Locate the cell with the specified text and output its (X, Y) center coordinate. 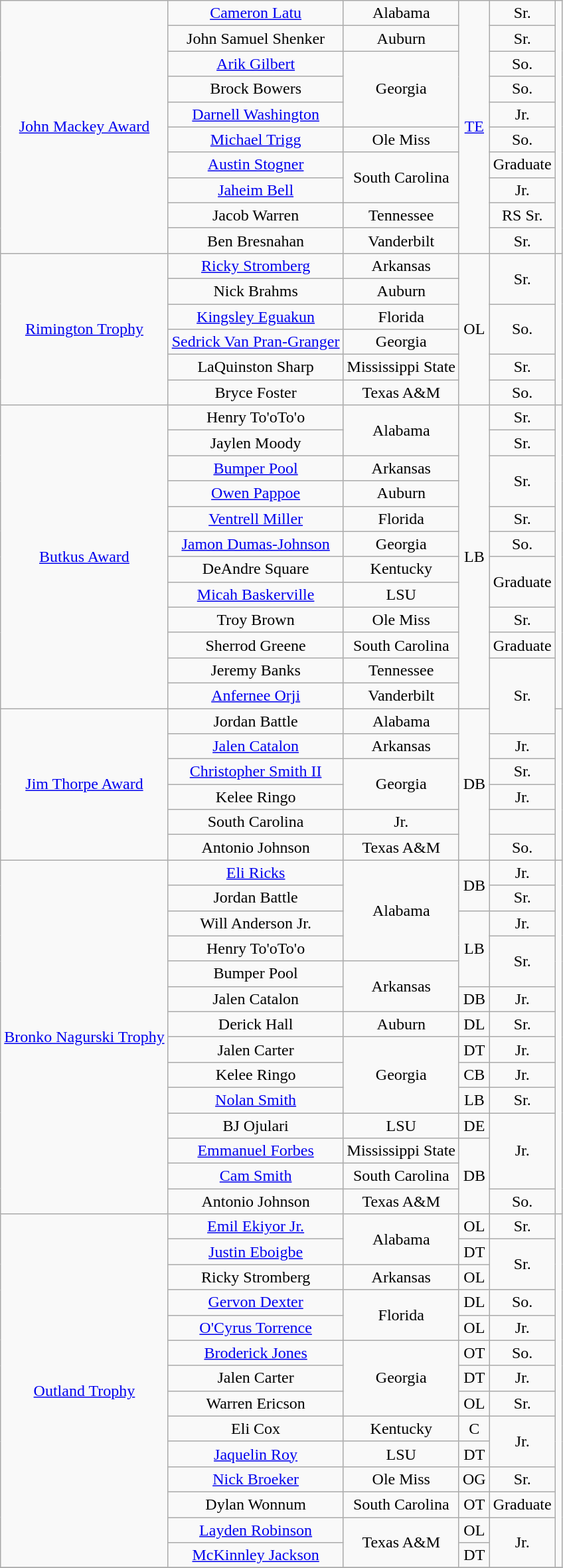
Jacob Warren (256, 215)
Gervon Dexter (256, 1302)
Darnell Washington (256, 114)
Nolan Smith (256, 1100)
Ventrell Miller (256, 519)
BJ Ojulari (256, 1126)
TE (474, 128)
Troy Brown (256, 620)
Emil Ekiyor Jr. (256, 1227)
RS Sr. (522, 215)
Christopher Smith II (256, 772)
Jaheim Bell (256, 190)
DeAndre Square (256, 569)
Michael Trigg (256, 139)
Jamon Dumas-Johnson (256, 544)
Jaquelin Roy (256, 1454)
Justin Eboigbe (256, 1252)
Bronko Nagurski Trophy (84, 1037)
C (474, 1429)
Butkus Award (84, 557)
Cam Smith (256, 1176)
Derick Hall (256, 1024)
Jeremy Banks (256, 670)
OG (474, 1479)
Eli Ricks (256, 873)
Eli Cox (256, 1429)
CB (474, 1075)
DE (474, 1126)
Nick Broeker (256, 1479)
Will Anderson Jr. (256, 923)
Sedrick Van Pran-Granger (256, 342)
Jim Thorpe Award (84, 784)
Jaylen Moody (256, 443)
John Samuel Shenker (256, 39)
O'Cyrus Torrence (256, 1328)
Micah Baskerville (256, 594)
Nick Brahms (256, 291)
Cameron Latu (256, 13)
Rimington Trophy (84, 329)
John Mackey Award (84, 128)
Bryce Foster (256, 392)
Sherrod Greene (256, 645)
Ben Bresnahan (256, 240)
Owen Pappoe (256, 493)
Arik Gilbert (256, 64)
Dylan Wonnum (256, 1504)
Layden Robinson (256, 1529)
Anfernee Orji (256, 695)
Outland Trophy (84, 1391)
Warren Ericson (256, 1403)
Brock Bowers (256, 89)
Kingsley Eguakun (256, 317)
LaQuinston Sharp (256, 367)
Emmanuel Forbes (256, 1151)
McKinnley Jackson (256, 1555)
Broderick Jones (256, 1353)
Austin Stogner (256, 165)
